Output the (x, y) coordinate of the center of the cell containing the given text.  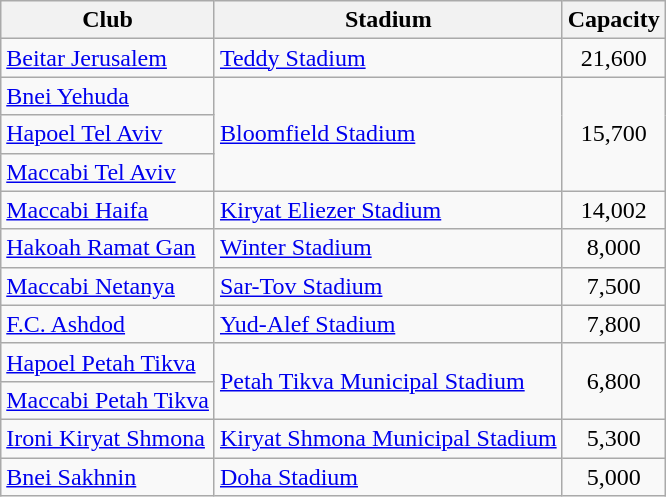
Maccabi Netanya (108, 286)
Ironi Kiryat Shmona (108, 438)
7,500 (614, 286)
8,000 (614, 248)
Maccabi Petah Tikva (108, 400)
Kiryat Shmona Municipal Stadium (388, 438)
Beitar Jerusalem (108, 58)
Bloomfield Stadium (388, 134)
7,800 (614, 324)
Hapoel Petah Tikva (108, 362)
5,300 (614, 438)
Maccabi Tel Aviv (108, 172)
6,800 (614, 381)
Sar-Tov Stadium (388, 286)
Stadium (388, 20)
21,600 (614, 58)
Club (108, 20)
Bnei Sakhnin (108, 477)
Yud-Alef Stadium (388, 324)
15,700 (614, 134)
Winter Stadium (388, 248)
14,002 (614, 210)
F.C. Ashdod (108, 324)
Hapoel Tel Aviv (108, 134)
Maccabi Haifa (108, 210)
Doha Stadium (388, 477)
Bnei Yehuda (108, 96)
Kiryat Eliezer Stadium (388, 210)
Capacity (614, 20)
Teddy Stadium (388, 58)
5,000 (614, 477)
Hakoah Ramat Gan (108, 248)
Petah Tikva Municipal Stadium (388, 381)
